For the text-containing cell, return its midpoint in [x, y] coordinate format. 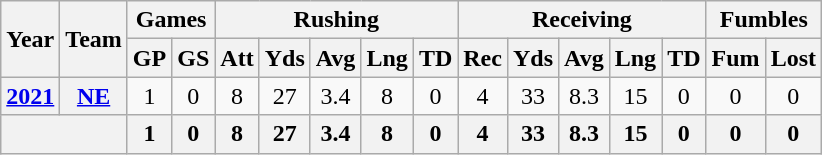
Fum [736, 58]
GS [194, 58]
Team [94, 39]
Lost [793, 58]
Rushing [336, 20]
Year [30, 39]
Att [237, 58]
Fumbles [764, 20]
2021 [30, 96]
Games [170, 20]
Receiving [582, 20]
GP [149, 58]
NE [94, 96]
Rec [483, 58]
